Return the [x, y] coordinate for the center point of the cell that contains the specified text.  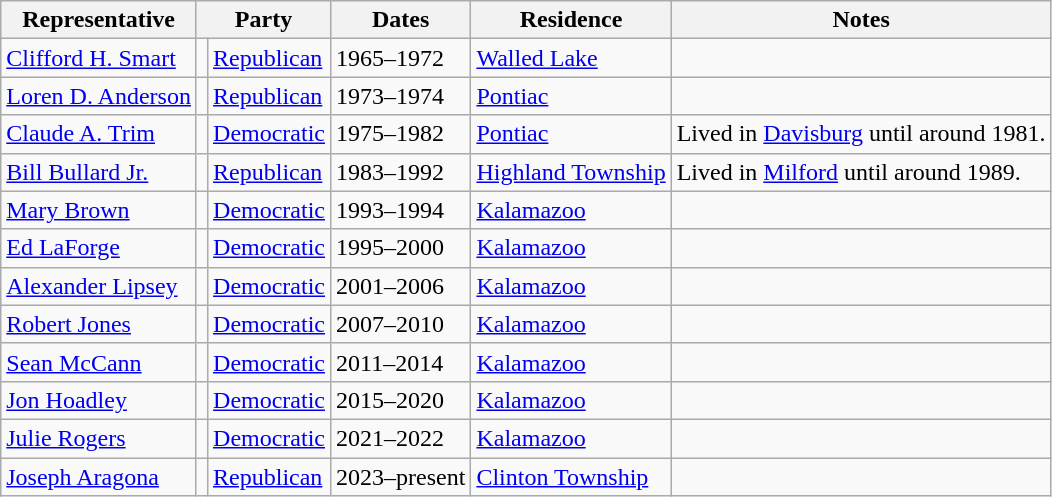
2021–2022 [401, 438]
Dates [401, 20]
2001–2006 [401, 286]
Party [263, 20]
Lived in Milford until around 1989. [861, 172]
Notes [861, 20]
Walled Lake [571, 58]
Ed LaForge [99, 248]
2023–present [401, 477]
1995–2000 [401, 248]
Joseph Aragona [99, 477]
Bill Bullard Jr. [99, 172]
Sean McCann [99, 362]
Jon Hoadley [99, 400]
2015–2020 [401, 400]
Clinton Township [571, 477]
Highland Township [571, 172]
Julie Rogers [99, 438]
Loren D. Anderson [99, 96]
Residence [571, 20]
Representative [99, 20]
2011–2014 [401, 362]
1973–1974 [401, 96]
1975–1982 [401, 134]
Clifford H. Smart [99, 58]
Alexander Lipsey [99, 286]
1983–1992 [401, 172]
Mary Brown [99, 210]
Lived in Davisburg until around 1981. [861, 134]
Claude A. Trim [99, 134]
1993–1994 [401, 210]
1965–1972 [401, 58]
Robert Jones [99, 324]
2007–2010 [401, 324]
